Find where the given text appears and provide that cell's center as (x, y) coordinate. 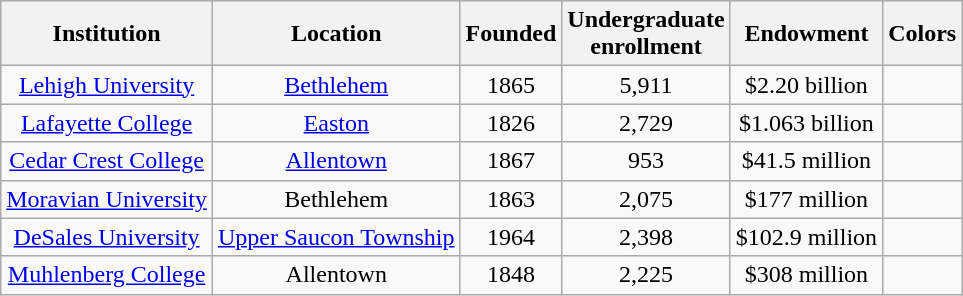
Muhlenberg College (107, 275)
Founded (511, 34)
1964 (511, 237)
1848 (511, 275)
Institution (107, 34)
$1.063 billion (806, 123)
$41.5 million (806, 161)
2,075 (646, 199)
1826 (511, 123)
Moravian University (107, 199)
DeSales University (107, 237)
Upper Saucon Township (336, 237)
$308 million (806, 275)
5,911 (646, 85)
1863 (511, 199)
953 (646, 161)
1867 (511, 161)
Colors (922, 34)
$2.20 billion (806, 85)
Easton (336, 123)
Cedar Crest College (107, 161)
2,225 (646, 275)
2,729 (646, 123)
$177 million (806, 199)
Location (336, 34)
Endowment (806, 34)
$102.9 million (806, 237)
Lehigh University (107, 85)
Lafayette College (107, 123)
1865 (511, 85)
2,398 (646, 237)
Undergraduateenrollment (646, 34)
